Detect which cell encompasses the target text, then output its [x, y] center coordinate. 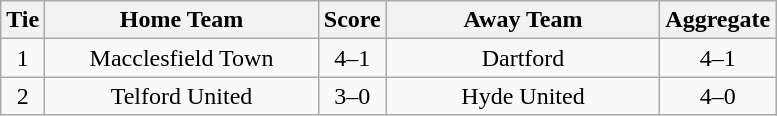
3–0 [352, 96]
Macclesfield Town [182, 58]
Away Team [523, 20]
Hyde United [523, 96]
Telford United [182, 96]
Dartford [523, 58]
Aggregate [718, 20]
1 [23, 58]
Score [352, 20]
2 [23, 96]
Tie [23, 20]
Home Team [182, 20]
4–0 [718, 96]
